Identify which cell holds the provided text, then report its [x, y] central coordinate. 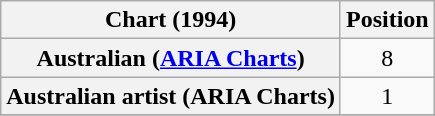
8 [387, 58]
Chart (1994) [171, 20]
1 [387, 96]
Position [387, 20]
Australian artist (ARIA Charts) [171, 96]
Australian (ARIA Charts) [171, 58]
